For the text-containing cell, return its midpoint in (x, y) coordinate format. 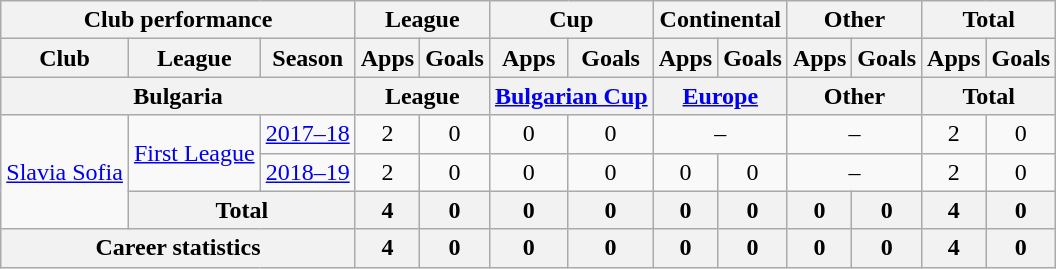
2018–19 (308, 172)
Slavia Sofia (65, 172)
Club (65, 58)
Bulgaria (178, 96)
Europe (720, 96)
2017–18 (308, 134)
Career statistics (178, 248)
Club performance (178, 20)
First League (194, 153)
Cup (571, 20)
Bulgarian Cup (571, 96)
Season (308, 58)
Continental (720, 20)
